Capture the cell that displays the provided text and extract its (X, Y) central coordinate. 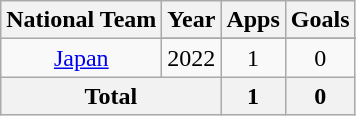
Goals (320, 20)
2022 (192, 58)
Japan (82, 58)
National Team (82, 20)
Apps (253, 20)
Year (192, 20)
Total (111, 96)
